Return (X, Y) of the center of cell containing provided text 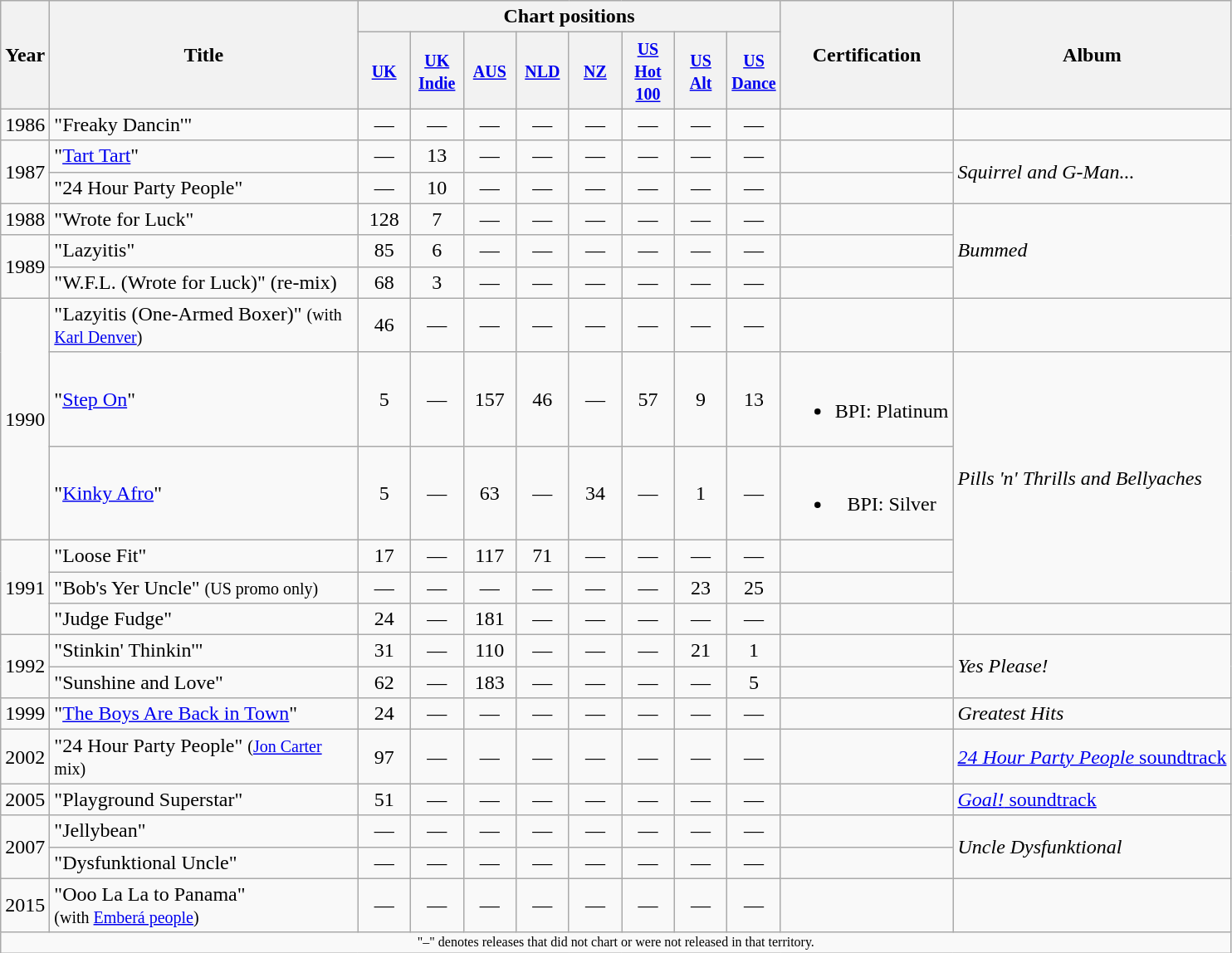
Bummed (1093, 251)
UK Indie (437, 71)
2007 (25, 847)
128 (384, 219)
3 (437, 282)
"Wrote for Luck" (204, 219)
1999 (25, 714)
"Dysfunktional Uncle" (204, 863)
21 (701, 651)
71 (543, 555)
US Hot 100 (648, 71)
10 (437, 188)
25 (754, 587)
1991 (25, 587)
"24 Hour Party People" (204, 188)
1990 (25, 418)
181 (490, 619)
85 (384, 251)
97 (384, 757)
US Dance (754, 71)
1989 (25, 266)
Chart positions (570, 17)
"24 Hour Party People" (Jon Carter mix) (204, 757)
2015 (25, 905)
2002 (25, 757)
1987 (25, 172)
1988 (25, 219)
"Tart Tart" (204, 156)
"Jellybean" (204, 831)
157 (490, 398)
"The Boys Are Back in Town" (204, 714)
"Sunshine and Love" (204, 682)
"W.F.L. (Wrote for Luck)" (re-mix) (204, 282)
BPI: Platinum (867, 398)
US Alt (701, 71)
UK (384, 71)
Uncle Dysfunktional (1093, 847)
Squirrel and G-Man... (1093, 172)
23 (701, 587)
1992 (25, 667)
"Lazyitis (One-Armed Boxer)" (with Karl Denver) (204, 325)
24 Hour Party People soundtrack (1093, 757)
183 (490, 682)
BPI: Silver (867, 493)
"–" denotes releases that did not chart or were not released in that territory. (616, 942)
"Loose Fit" (204, 555)
Yes Please! (1093, 667)
2005 (25, 799)
7 (437, 219)
Goal! soundtrack (1093, 799)
9 (701, 398)
"Step On" (204, 398)
34 (595, 493)
Album (1093, 55)
Year (25, 55)
NLD (543, 71)
NZ (595, 71)
6 (437, 251)
51 (384, 799)
"Lazyitis" (204, 251)
"Stinkin' Thinkin'" (204, 651)
62 (384, 682)
1986 (25, 125)
Pills 'n' Thrills and Bellyaches (1093, 477)
Title (204, 55)
"Playground Superstar" (204, 799)
110 (490, 651)
Certification (867, 55)
"Bob's Yer Uncle" (US promo only) (204, 587)
63 (490, 493)
"Freaky Dancin'" (204, 125)
17 (384, 555)
"Kinky Afro" (204, 493)
57 (648, 398)
"Judge Fudge" (204, 619)
68 (384, 282)
117 (490, 555)
AUS (490, 71)
31 (384, 651)
"Ooo La La to Panama" (with Emberá people) (204, 905)
Greatest Hits (1093, 714)
